Find where the given text appears and provide that cell's center as (x, y) coordinate. 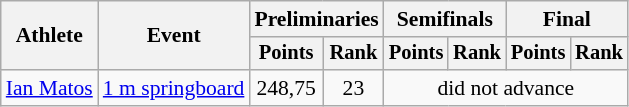
Athlete (50, 36)
1 m springboard (174, 88)
Ian Matos (50, 88)
Final (567, 19)
Semifinals (445, 19)
Event (174, 36)
23 (354, 88)
did not advance (506, 88)
248,75 (286, 88)
Preliminaries (316, 19)
